Provide the [X, Y] coordinate of the cell's center where the given text is located.  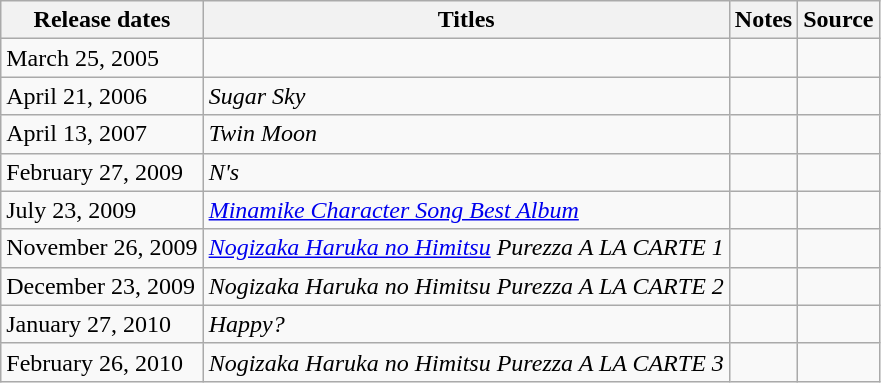
Nogizaka Haruka no Himitsu Purezza A LA CARTE 1 [466, 248]
Notes [763, 20]
January 27, 2010 [102, 324]
N's [466, 172]
Sugar Sky [466, 96]
December 23, 2009 [102, 286]
April 21, 2006 [102, 96]
February 27, 2009 [102, 172]
March 25, 2005 [102, 58]
Titles [466, 20]
Happy? [466, 324]
Nogizaka Haruka no Himitsu Purezza A LA CARTE 2 [466, 286]
February 26, 2010 [102, 362]
April 13, 2007 [102, 134]
Twin Moon [466, 134]
November 26, 2009 [102, 248]
Nogizaka Haruka no Himitsu Purezza A LA CARTE 3 [466, 362]
Release dates [102, 20]
July 23, 2009 [102, 210]
Source [838, 20]
Minamike Character Song Best Album [466, 210]
